Identify which cell holds the provided text, then report its (x, y) central coordinate. 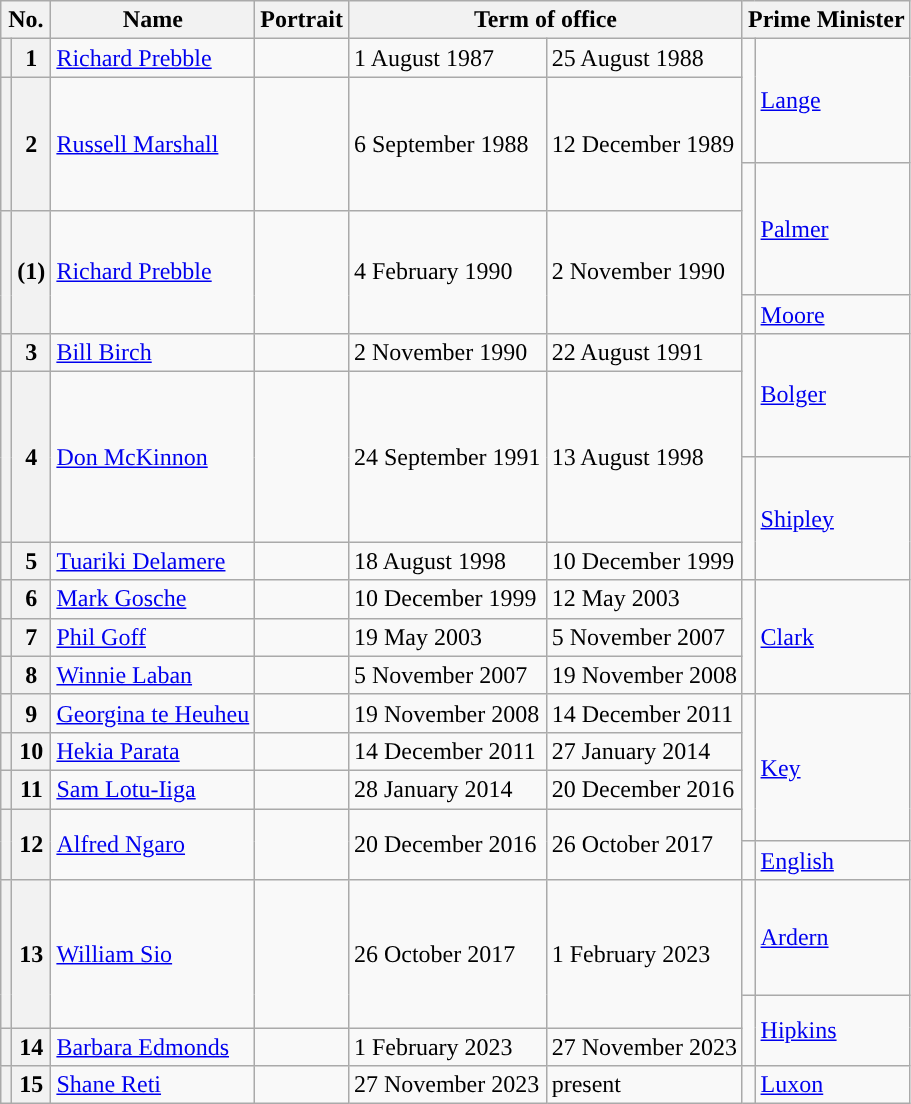
Don McKinnon (153, 456)
Sam Lotu-Iiga (153, 789)
Mark Gosche (153, 599)
3 (32, 352)
Bolger (832, 394)
Palmer (832, 228)
10 (32, 751)
Russell Marshall (153, 144)
Bill Birch (153, 352)
Georgina te Heuheu (153, 713)
(1) (32, 272)
Barbara Edmonds (153, 1047)
present (644, 1085)
Luxon (832, 1085)
Term of office (545, 20)
15 (32, 1085)
6 (32, 599)
27 January 2014 (644, 751)
Moore (832, 314)
25 August 1988 (644, 58)
Tuariki Delamere (153, 561)
6 September 1988 (447, 144)
Clark (832, 637)
12 December 1989 (644, 144)
Lange (832, 100)
4 (32, 456)
No. (26, 20)
Prime Minister (826, 20)
9 (32, 713)
Winnie Laban (153, 675)
Shipley (832, 518)
Ardern (832, 936)
24 September 1991 (447, 456)
7 (32, 637)
22 August 1991 (644, 352)
12 May 2003 (644, 599)
1 (32, 58)
14 (32, 1047)
Alfred Ngaro (153, 844)
English (832, 860)
19 May 2003 (447, 637)
William Sio (153, 953)
Portrait (302, 20)
Key (832, 768)
Hipkins (832, 1030)
Hekia Parata (153, 751)
Shane Reti (153, 1085)
28 January 2014 (447, 789)
5 (32, 561)
13 August 1998 (644, 456)
Name (153, 20)
2 (32, 144)
1 August 1987 (447, 58)
18 August 1998 (447, 561)
12 (32, 844)
Phil Goff (153, 637)
11 (32, 789)
8 (32, 675)
4 February 1990 (447, 272)
13 (32, 953)
